Capture the cell that displays the provided text and extract its [x, y] central coordinate. 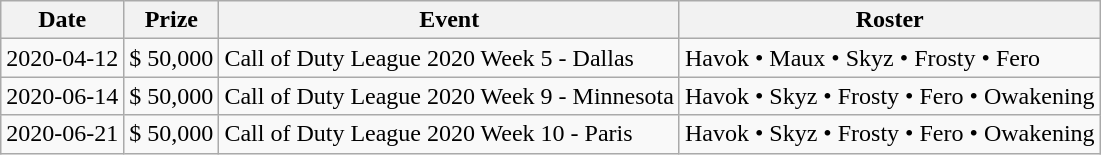
2020-04-12 [62, 58]
Event [450, 20]
Call of Duty League 2020 Week 5 - Dallas [450, 58]
Havok • Maux • Skyz • Frosty • Fero [890, 58]
Call of Duty League 2020 Week 9 - Minnesota [450, 96]
2020-06-21 [62, 134]
Call of Duty League 2020 Week 10 - Paris [450, 134]
Roster [890, 20]
Date [62, 20]
Prize [172, 20]
2020-06-14 [62, 96]
